For the text-containing cell, return its midpoint in [X, Y] coordinate format. 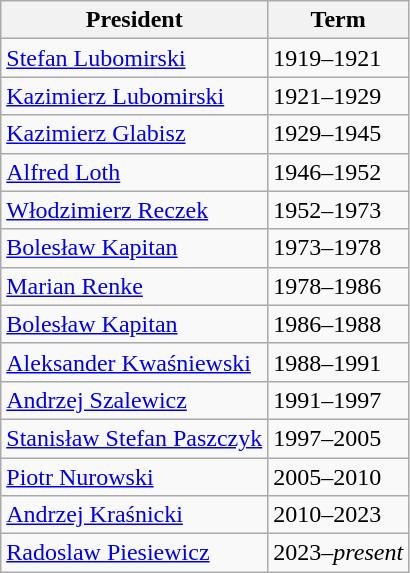
1991–1997 [338, 400]
Alfred Loth [134, 172]
Term [338, 20]
Radoslaw Piesiewicz [134, 553]
Kazimierz Glabisz [134, 134]
Stanisław Stefan Paszczyk [134, 438]
1921–1929 [338, 96]
1946–1952 [338, 172]
1997–2005 [338, 438]
2023–present [338, 553]
1973–1978 [338, 248]
1952–1973 [338, 210]
1988–1991 [338, 362]
1919–1921 [338, 58]
Andrzej Kraśnicki [134, 515]
President [134, 20]
Kazimierz Lubomirski [134, 96]
2005–2010 [338, 477]
Aleksander Kwaśniewski [134, 362]
Stefan Lubomirski [134, 58]
1929–1945 [338, 134]
2010–2023 [338, 515]
Marian Renke [134, 286]
Andrzej Szalewicz [134, 400]
Włodzimierz Reczek [134, 210]
1978–1986 [338, 286]
Piotr Nurowski [134, 477]
1986–1988 [338, 324]
